Locate the cell with the specified text and output its [X, Y] center coordinate. 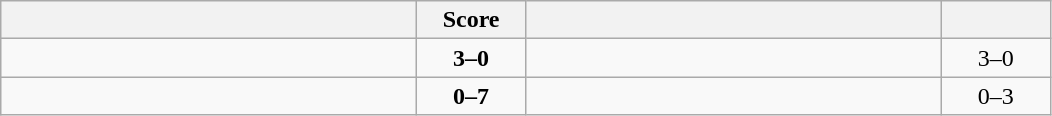
Score [472, 20]
0–3 [996, 96]
0–7 [472, 96]
